Provide the (x, y) coordinate of the cell's center where the given text is located.  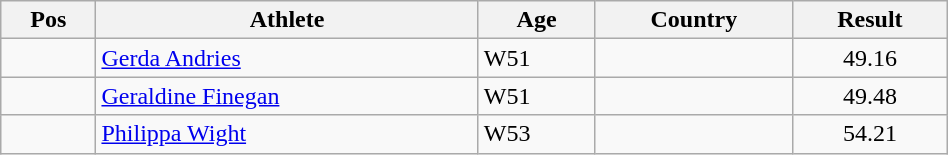
49.48 (870, 96)
Pos (48, 20)
Athlete (287, 20)
W53 (536, 134)
Geraldine Finegan (287, 96)
Age (536, 20)
49.16 (870, 58)
Result (870, 20)
Country (694, 20)
54.21 (870, 134)
Gerda Andries (287, 58)
Philippa Wight (287, 134)
